Detect which cell encompasses the target text, then output its (X, Y) center coordinate. 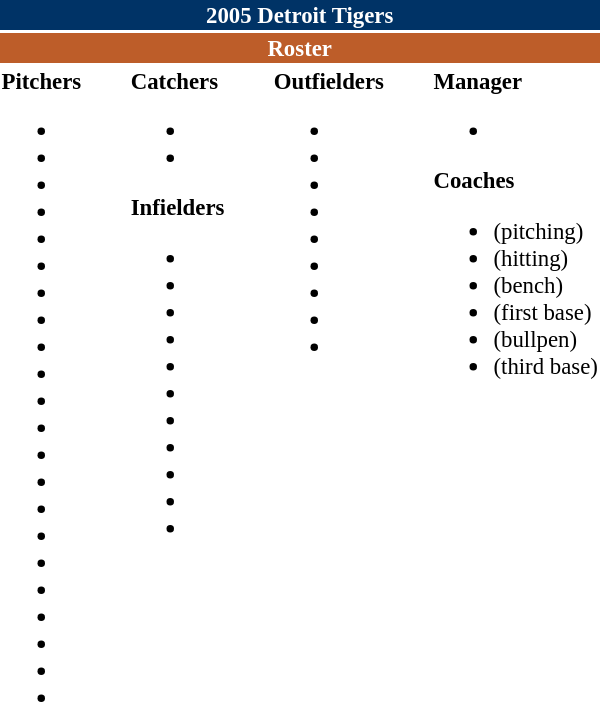
Roster (300, 48)
2005 Detroit Tigers (300, 15)
